Extract the [X, Y] coordinate from the center of the cell holding the provided text.  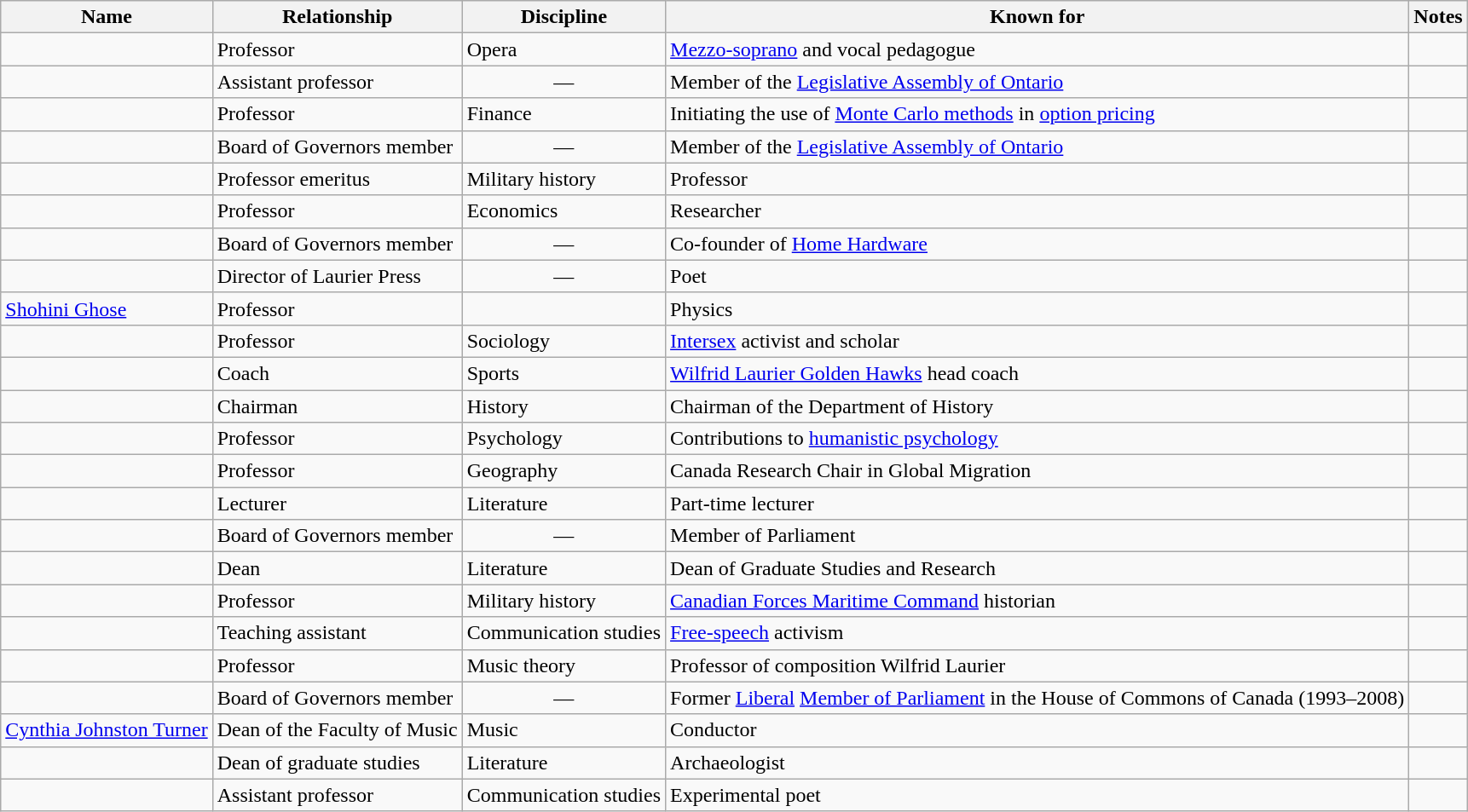
Dean of the Faculty of Music [338, 730]
Music [564, 730]
Name [107, 17]
Poet [1037, 276]
Mezzo-soprano and vocal pedagogue [1037, 49]
Finance [564, 114]
Member of Parliament [1037, 536]
Former Liberal Member of Parliament in the House of Commons of Canada (1993–2008) [1037, 698]
Chairman [338, 406]
Teaching assistant [338, 633]
Director of Laurier Press [338, 276]
Contributions to humanistic psychology [1037, 439]
Wilfrid Laurier Golden Hawks head coach [1037, 373]
Archaeologist [1037, 763]
Dean of graduate studies [338, 763]
Notes [1438, 17]
Known for [1037, 17]
Experimental poet [1037, 795]
Psychology [564, 439]
Sports [564, 373]
Cynthia Johnston Turner [107, 730]
Sociology [564, 341]
Initiating the use of Monte Carlo methods in option pricing [1037, 114]
Coach [338, 373]
Opera [564, 49]
Conductor [1037, 730]
Economics [564, 211]
Chairman of the Department of History [1037, 406]
Physics [1037, 308]
Lecturer [338, 504]
History [564, 406]
Relationship [338, 17]
Geography [564, 471]
Co-founder of Home Hardware [1037, 244]
Music theory [564, 665]
Canadian Forces Maritime Command historian [1037, 601]
Shohini Ghose [107, 308]
Free-speech activism [1037, 633]
Dean of Graduate Studies and Research [1037, 568]
Canada Research Chair in Global Migration [1037, 471]
Researcher [1037, 211]
Dean [338, 568]
Discipline [564, 17]
Professor emeritus [338, 179]
Part-time lecturer [1037, 504]
Intersex activist and scholar [1037, 341]
Professor of composition Wilfrid Laurier [1037, 665]
